Determine the (X, Y) coordinate at the center of the cell enclosing the given text.  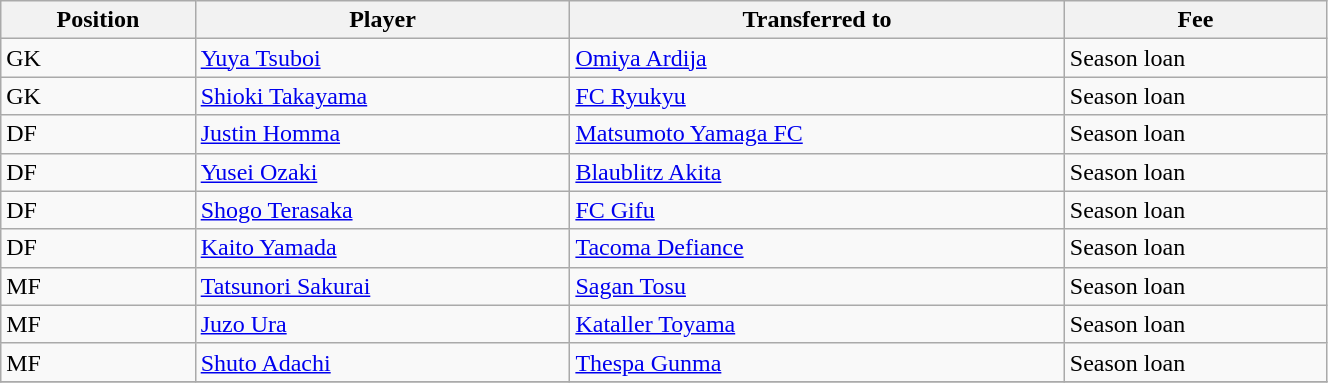
Justin Homma (382, 134)
Yuya Tsuboi (382, 58)
Omiya Ardija (817, 58)
Kaito Yamada (382, 248)
Transferred to (817, 20)
Shogo Terasaka (382, 210)
Player (382, 20)
FC Ryukyu (817, 96)
Juzo Ura (382, 324)
Fee (1195, 20)
Yusei Ozaki (382, 172)
Tatsunori Sakurai (382, 286)
Blaublitz Akita (817, 172)
Kataller Toyama (817, 324)
Shioki Takayama (382, 96)
Shuto Adachi (382, 362)
FC Gifu (817, 210)
Thespa Gunma (817, 362)
Tacoma Defiance (817, 248)
Position (98, 20)
Sagan Tosu (817, 286)
Matsumoto Yamaga FC (817, 134)
